Output the [x, y] coordinate of the center of the cell containing the given text.  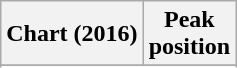
Chart (2016) [72, 34]
Peakposition [189, 34]
